Capture the cell that displays the provided text and extract its [X, Y] central coordinate. 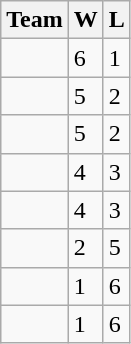
W [86, 20]
L [116, 20]
Team [35, 20]
